Pinpoint the cell where the given text exists, returning its (x, y) midpoint coordinate. 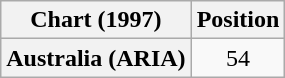
54 (238, 58)
Australia (ARIA) (96, 58)
Chart (1997) (96, 20)
Position (238, 20)
